Search for the cell housing the specified text and yield its (x, y) center coordinate. 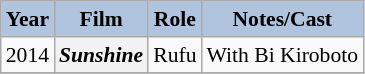
Year (28, 19)
Role (174, 19)
Notes/Cast (282, 19)
Film (101, 19)
2014 (28, 55)
Rufu (174, 55)
With Bi Kiroboto (282, 55)
Sunshine (101, 55)
